Return [x, y] of the center of cell containing provided text 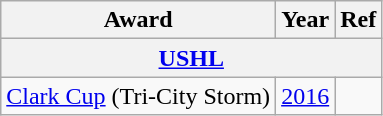
Clark Cup (Tri-City Storm) [138, 96]
2016 [306, 96]
Award [138, 20]
USHL [192, 58]
Ref [358, 20]
Year [306, 20]
